Return the (x, y) coordinate for the center point of the cell that contains the specified text.  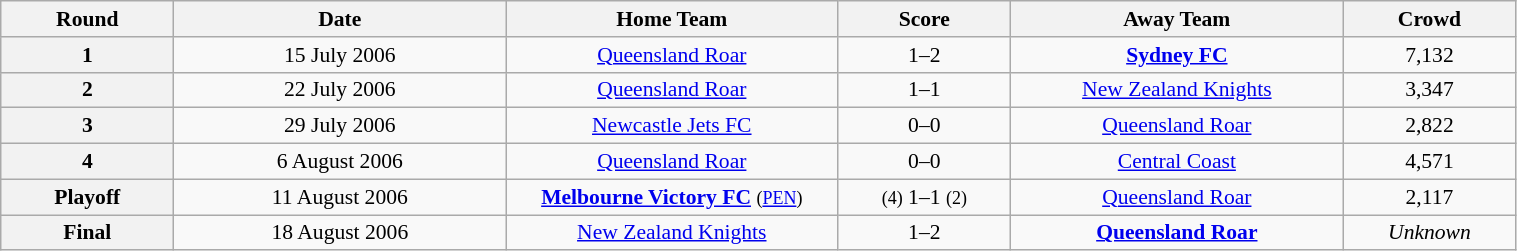
Round (88, 19)
4 (88, 162)
2,117 (1430, 197)
Melbourne Victory FC (PEN) (672, 197)
Away Team (1177, 19)
Unknown (1430, 233)
Date (340, 19)
3,347 (1430, 90)
Final (88, 233)
Newcastle Jets FC (672, 126)
Score (924, 19)
Sydney FC (1177, 55)
1 (88, 55)
2,822 (1430, 126)
Playoff (88, 197)
2 (88, 90)
11 August 2006 (340, 197)
18 August 2006 (340, 233)
Home Team (672, 19)
7,132 (1430, 55)
Central Coast (1177, 162)
15 July 2006 (340, 55)
Crowd (1430, 19)
4,571 (1430, 162)
(4) 1–1 (2) (924, 197)
22 July 2006 (340, 90)
29 July 2006 (340, 126)
6 August 2006 (340, 162)
1–1 (924, 90)
3 (88, 126)
